For the text-containing cell, return its midpoint in [X, Y] coordinate format. 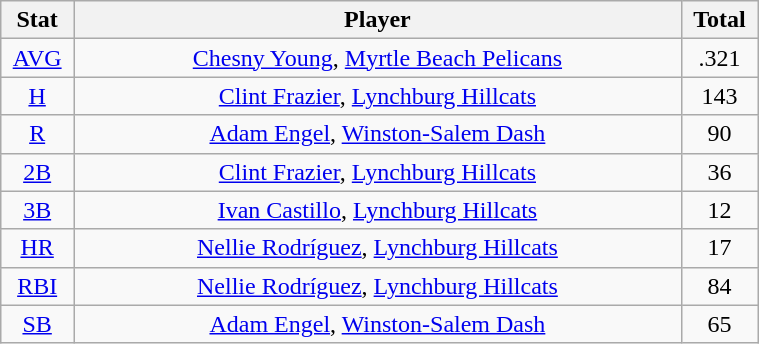
Ivan Castillo, Lynchburg Hillcats [378, 210]
65 [719, 324]
H [38, 96]
17 [719, 248]
Player [378, 20]
3B [38, 210]
84 [719, 286]
RBI [38, 286]
90 [719, 134]
AVG [38, 58]
SB [38, 324]
143 [719, 96]
Stat [38, 20]
R [38, 134]
12 [719, 210]
Total [719, 20]
Chesny Young, Myrtle Beach Pelicans [378, 58]
36 [719, 172]
2B [38, 172]
HR [38, 248]
.321 [719, 58]
